Identify which cell holds the provided text, then report its (x, y) central coordinate. 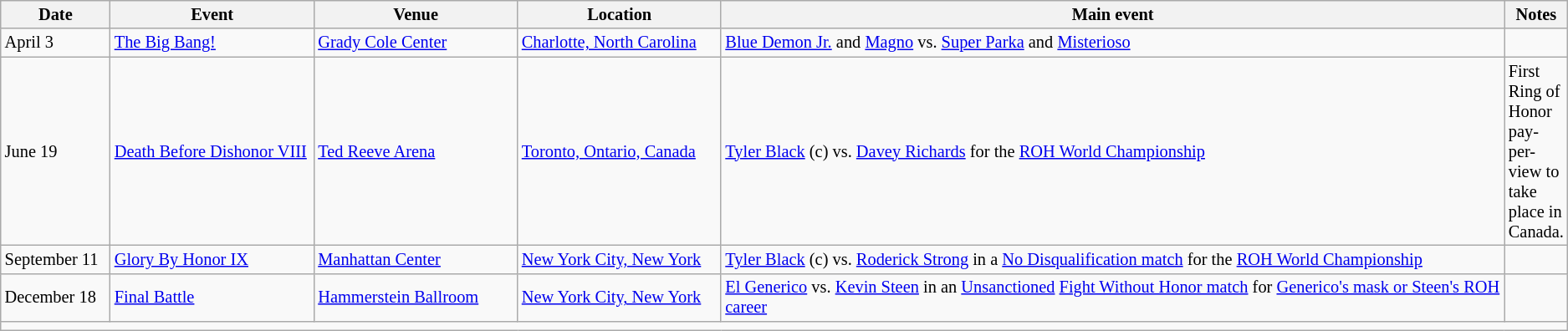
June 19 (55, 151)
April 3 (55, 43)
Blue Demon Jr. and Magno vs. Super Parka and Misterioso (1112, 43)
Toronto, Ontario, Canada (620, 151)
Charlotte, North Carolina (620, 43)
Venue (416, 14)
December 18 (55, 298)
Manhattan Center (416, 259)
The Big Bang! (212, 43)
Tyler Black (c) vs. Davey Richards for the ROH World Championship (1112, 151)
Ted Reeve Arena (416, 151)
Death Before Dishonor VIII (212, 151)
Final Battle (212, 298)
First Ring of Honor pay-per-view to take place in Canada. (1536, 151)
Notes (1536, 14)
Tyler Black (c) vs. Roderick Strong in a No Disqualification match for the ROH World Championship (1112, 259)
Date (55, 14)
Location (620, 14)
Hammerstein Ballroom (416, 298)
September 11 (55, 259)
Glory By Honor IX (212, 259)
Grady Cole Center (416, 43)
Main event (1112, 14)
El Generico vs. Kevin Steen in an Unsanctioned Fight Without Honor match for Generico's mask or Steen's ROH career (1112, 298)
Event (212, 14)
